For the text-containing cell, return its midpoint in (x, y) coordinate format. 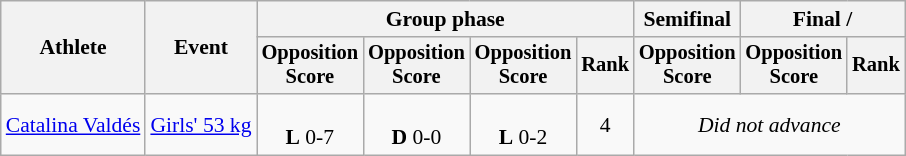
Group phase (446, 19)
L 0-2 (524, 124)
Girls' 53 kg (200, 124)
Semifinal (688, 19)
Event (200, 48)
Athlete (74, 48)
Catalina Valdés (74, 124)
L 0-7 (310, 124)
Did not advance (770, 124)
D 0-0 (416, 124)
Final / (822, 19)
4 (605, 124)
